From the cell containing the given text, extract its center point as (X, Y) coordinate. 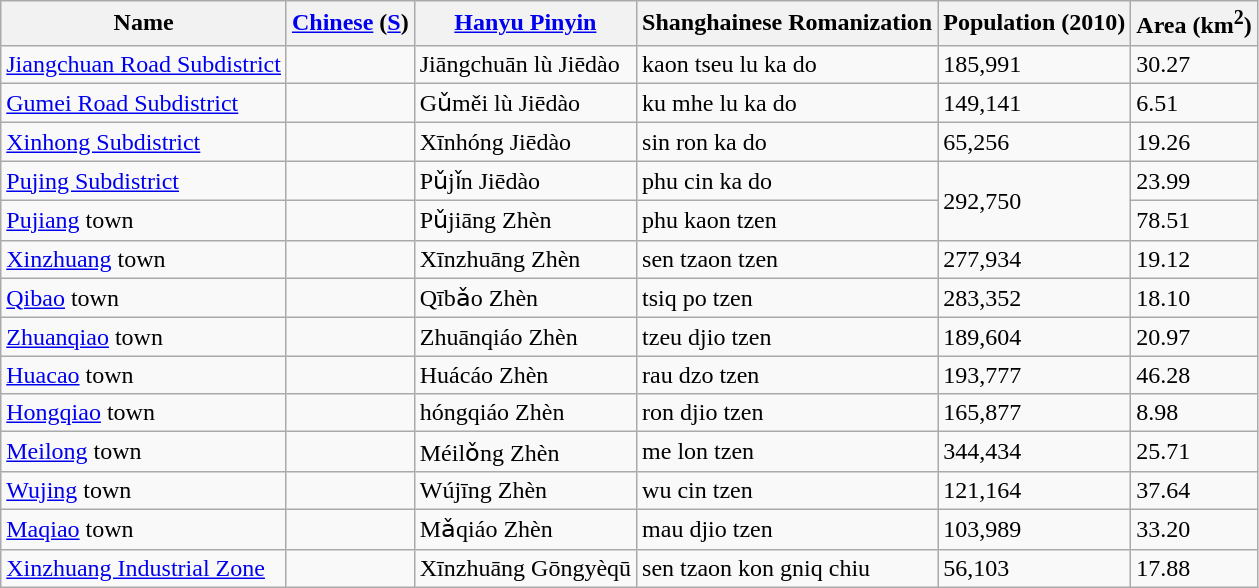
Zhuanqiao town (144, 337)
56,103 (1034, 568)
20.97 (1194, 337)
kaon tseu lu ka do (788, 64)
Pǔjǐn Jiēdào (525, 181)
292,750 (1034, 200)
17.88 (1194, 568)
121,164 (1034, 490)
Huacao town (144, 375)
6.51 (1194, 103)
Gumei Road Subdistrict (144, 103)
Hongqiao town (144, 413)
Xinzhuang Industrial Zone (144, 568)
30.27 (1194, 64)
Meilong town (144, 452)
344,434 (1034, 452)
Méilǒng Zhèn (525, 452)
Xinhong Subdistrict (144, 142)
sen tzaon tzen (788, 259)
8.98 (1194, 413)
Jiāngchuān lù Jiēdào (525, 64)
phu cin ka do (788, 181)
Pǔjiāng Zhèn (525, 221)
me lon tzen (788, 452)
Xīnzhuāng Zhèn (525, 259)
Wujing town (144, 490)
19.12 (1194, 259)
Pujing Subdistrict (144, 181)
193,777 (1034, 375)
65,256 (1034, 142)
Jiangchuan Road Subdistrict (144, 64)
Hanyu Pinyin (525, 24)
149,141 (1034, 103)
165,877 (1034, 413)
Xīnzhuāng Gōngyèqū (525, 568)
Gǔměi lù Jiēdào (525, 103)
Name (144, 24)
Zhuānqiáo Zhèn (525, 337)
Pujiang town (144, 221)
Qībǎo Zhèn (525, 298)
Chinese (S) (350, 24)
wu cin tzen (788, 490)
Shanghainese Romanization (788, 24)
tsiq po tzen (788, 298)
78.51 (1194, 221)
37.64 (1194, 490)
103,989 (1034, 530)
Xīnhóng Jiēdào (525, 142)
tzeu djio tzen (788, 337)
Mǎqiáo Zhèn (525, 530)
Area (km2) (1194, 24)
283,352 (1034, 298)
19.26 (1194, 142)
25.71 (1194, 452)
mau djio tzen (788, 530)
phu kaon tzen (788, 221)
189,604 (1034, 337)
Qibao town (144, 298)
hóngqiáo Zhèn (525, 413)
Huácáo Zhèn (525, 375)
Wújīng Zhèn (525, 490)
23.99 (1194, 181)
rau dzo tzen (788, 375)
ron djio tzen (788, 413)
sen tzaon kon gniq chiu (788, 568)
277,934 (1034, 259)
ku mhe lu ka do (788, 103)
18.10 (1194, 298)
46.28 (1194, 375)
33.20 (1194, 530)
sin ron ka do (788, 142)
Population (2010) (1034, 24)
185,991 (1034, 64)
Xinzhuang town (144, 259)
Maqiao town (144, 530)
